Find where the given text appears and provide that cell's center as (x, y) coordinate. 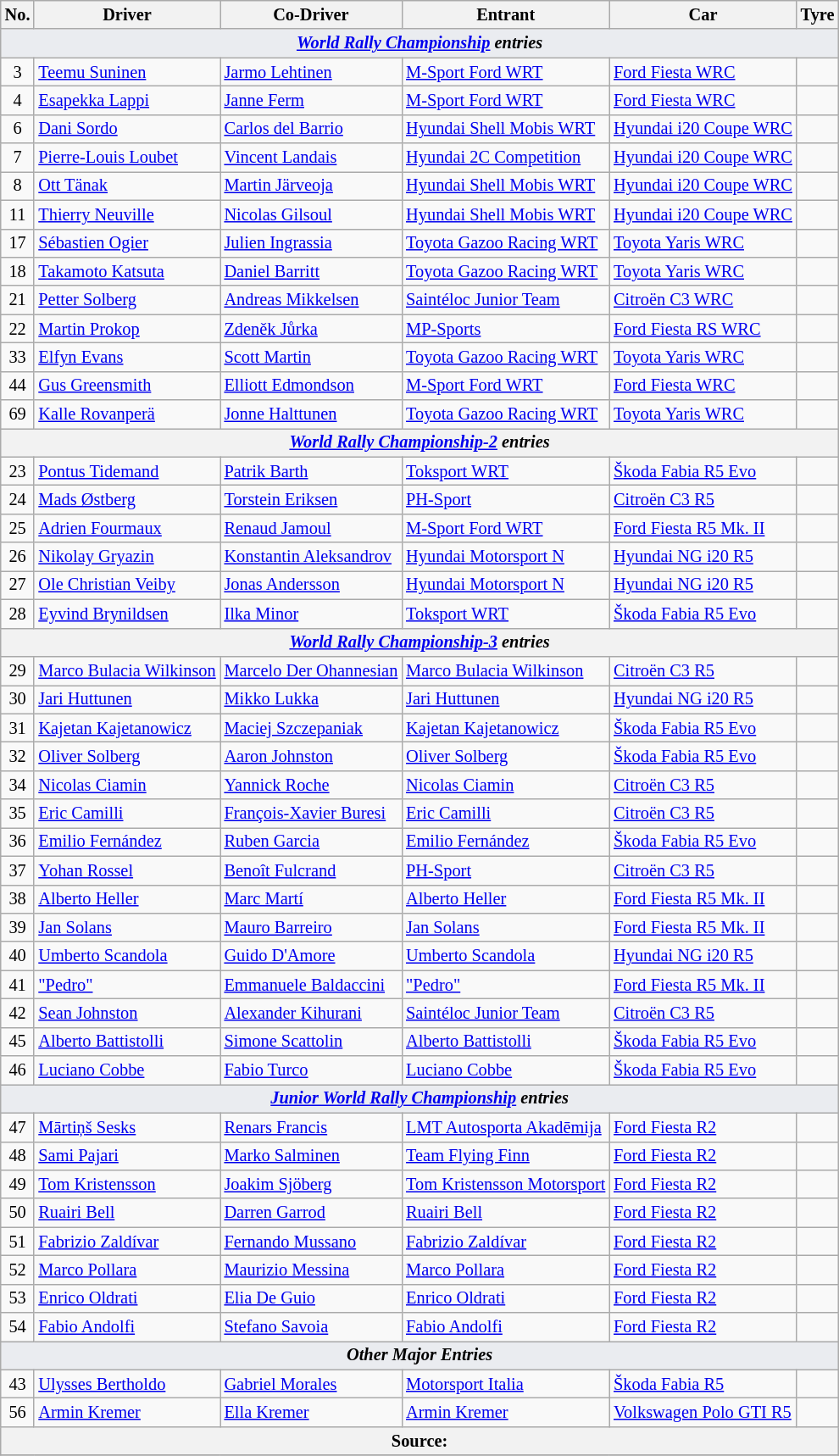
Ford Fiesta RS WRC (703, 329)
23 (18, 471)
Takamoto Katsuta (127, 271)
Thierry Neuville (127, 214)
Renaud Jamoul (312, 528)
50 (18, 1213)
Elia De Guio (312, 1298)
39 (18, 927)
31 (18, 728)
4 (18, 100)
World Rally Championship entries (420, 43)
51 (18, 1242)
Aaron Johnston (312, 756)
Guido D'Amore (312, 956)
Driver (127, 14)
Mauro Barreiro (312, 927)
35 (18, 814)
Carlos del Barrio (312, 129)
21 (18, 300)
7 (18, 158)
Stefano Savoia (312, 1327)
Junior World Rally Championship entries (420, 1098)
Teemu Suninen (127, 72)
Sean Johnston (127, 1013)
Petter Solberg (127, 300)
Ole Christian Veiby (127, 585)
Tom Kristensson Motorsport (505, 1184)
53 (18, 1298)
42 (18, 1013)
36 (18, 842)
Ruben Garcia (312, 842)
Other Major Entries (420, 1355)
Yannick Roche (312, 785)
Jarmo Lehtinen (312, 72)
Vincent Landais (312, 158)
48 (18, 1156)
Team Flying Finn (505, 1156)
45 (18, 1042)
47 (18, 1127)
Scott Martin (312, 357)
No. (18, 14)
52 (18, 1270)
Mads Østberg (127, 499)
46 (18, 1070)
Daniel Barritt (312, 271)
Marcelo Der Ohannesian (312, 670)
François-Xavier Buresi (312, 814)
Pierre-Louis Loubet (127, 158)
Kalle Rovanperä (127, 414)
Mikko Lukka (312, 699)
Nicolas Gilsoul (312, 214)
Patrik Barth (312, 471)
LMT Autosporta Akadēmija (505, 1127)
Darren Garrod (312, 1213)
Nikolay Gryazin (127, 557)
27 (18, 585)
Emmanuele Baldaccini (312, 985)
11 (18, 214)
Elliott Edmondson (312, 386)
Maurizio Messina (312, 1270)
17 (18, 243)
33 (18, 357)
Konstantin Aleksandrov (312, 557)
Alexander Kihurani (312, 1013)
Renars Francis (312, 1127)
24 (18, 499)
Volkswagen Polo GTI R5 (703, 1413)
Co-Driver (312, 14)
Tom Kristensson (127, 1184)
25 (18, 528)
6 (18, 129)
18 (18, 271)
Source: (420, 1441)
Motorsport Italia (505, 1384)
49 (18, 1184)
Yohan Rossel (127, 870)
Ella Kremer (312, 1413)
Entrant (505, 14)
Ilka Minor (312, 614)
28 (18, 614)
22 (18, 329)
Mārtiņš Sesks (127, 1127)
Martin Prokop (127, 329)
Benoît Fulcrand (312, 870)
MP-Sports (505, 329)
Julien Ingrassia (312, 243)
Ulysses Bertholdo (127, 1384)
Sami Pajari (127, 1156)
Car (703, 14)
56 (18, 1413)
38 (18, 899)
44 (18, 386)
40 (18, 956)
3 (18, 72)
World Rally Championship-3 entries (420, 642)
Adrien Fourmaux (127, 528)
Janne Ferm (312, 100)
Marko Salminen (312, 1156)
Torstein Eriksen (312, 499)
34 (18, 785)
Jonne Halttunen (312, 414)
Pontus Tidemand (127, 471)
32 (18, 756)
Elfyn Evans (127, 357)
Gabriel Morales (312, 1384)
41 (18, 985)
Sébastien Ogier (127, 243)
43 (18, 1384)
Ott Tänak (127, 186)
Joakim Sjöberg (312, 1184)
Martin Järveoja (312, 186)
Jonas Andersson (312, 585)
37 (18, 870)
Andreas Mikkelsen (312, 300)
Škoda Fabia R5 (703, 1384)
30 (18, 699)
Eyvind Brynildsen (127, 614)
Fernando Mussano (312, 1242)
Dani Sordo (127, 129)
8 (18, 186)
Fabio Turco (312, 1070)
World Rally Championship-2 entries (420, 442)
Tyre (818, 14)
Gus Greensmith (127, 386)
Maciej Szczepaniak (312, 728)
Marc Martí (312, 899)
Hyundai 2C Competition (505, 158)
Zdeněk Jůrka (312, 329)
26 (18, 557)
69 (18, 414)
29 (18, 670)
54 (18, 1327)
Simone Scattolin (312, 1042)
Esapekka Lappi (127, 100)
Citroën C3 WRC (703, 300)
